Detect which cell encompasses the target text, then output its (X, Y) center coordinate. 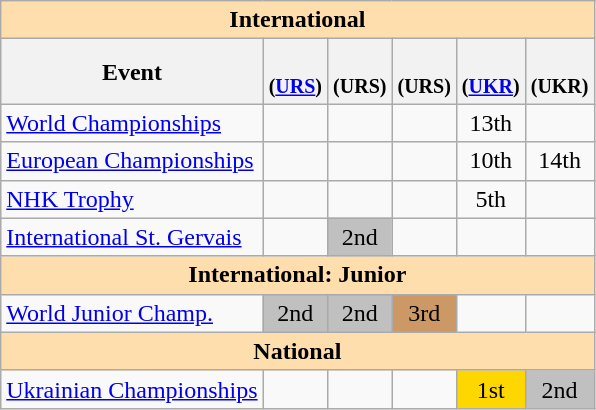
NHK Trophy (132, 199)
World Junior Champ. (132, 313)
Event (132, 72)
10th (490, 161)
International (298, 20)
World Championships (132, 123)
14th (560, 161)
13th (490, 123)
1st (490, 389)
3rd (424, 313)
European Championships (132, 161)
International St. Gervais (132, 237)
5th (490, 199)
National (298, 351)
Ukrainian Championships (132, 389)
International: Junior (298, 275)
